Identify which cell holds the provided text, then report its (x, y) central coordinate. 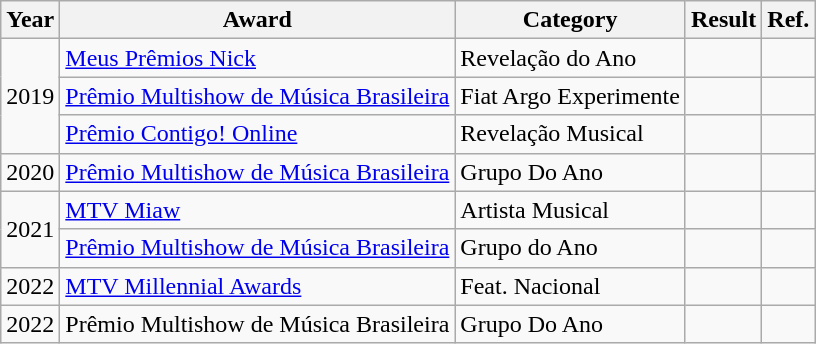
Ref. (788, 20)
2019 (30, 96)
Feat. Nacional (570, 286)
Category (570, 20)
Revelação Musical (570, 134)
MTV Millennial Awards (258, 286)
2021 (30, 229)
Fiat Argo Experimente (570, 96)
Year (30, 20)
Grupo do Ano (570, 248)
Prêmio Contigo! Online (258, 134)
2020 (30, 172)
Artista Musical (570, 210)
MTV Miaw (258, 210)
Revelação do Ano (570, 58)
Result (723, 20)
Meus Prêmios Nick (258, 58)
Award (258, 20)
